Identify which cell holds the provided text, then report its (X, Y) central coordinate. 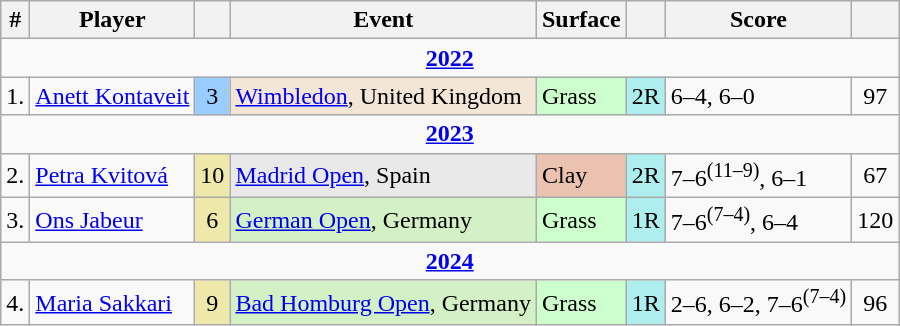
Event (384, 20)
9 (212, 302)
7–6(11–9), 6–1 (758, 176)
Bad Homburg Open, Germany (384, 302)
Madrid Open, Spain (384, 176)
3. (16, 220)
2022 (450, 58)
2–6, 6–2, 7–6(7–4) (758, 302)
6 (212, 220)
97 (876, 96)
1. (16, 96)
Player (112, 20)
Score (758, 20)
6–4, 6–0 (758, 96)
67 (876, 176)
7–6(7–4), 6–4 (758, 220)
Wimbledon, United Kingdom (384, 96)
Clay (581, 176)
2. (16, 176)
10 (212, 176)
# (16, 20)
German Open, Germany (384, 220)
2024 (450, 261)
Maria Sakkari (112, 302)
120 (876, 220)
2023 (450, 134)
Anett Kontaveit (112, 96)
3 (212, 96)
4. (16, 302)
Petra Kvitová (112, 176)
Ons Jabeur (112, 220)
Surface (581, 20)
96 (876, 302)
